Scan for the cell matching the given text and deliver its [x, y] coordinate at center. 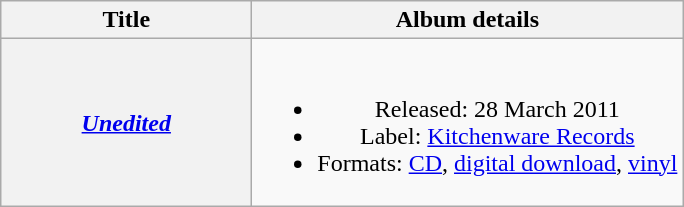
Title [126, 20]
Released: 28 March 2011Label: Kitchenware RecordsFormats: CD, digital download, vinyl [468, 122]
Unedited [126, 122]
Album details [468, 20]
